Locate the cell with the specified text and output its (X, Y) center coordinate. 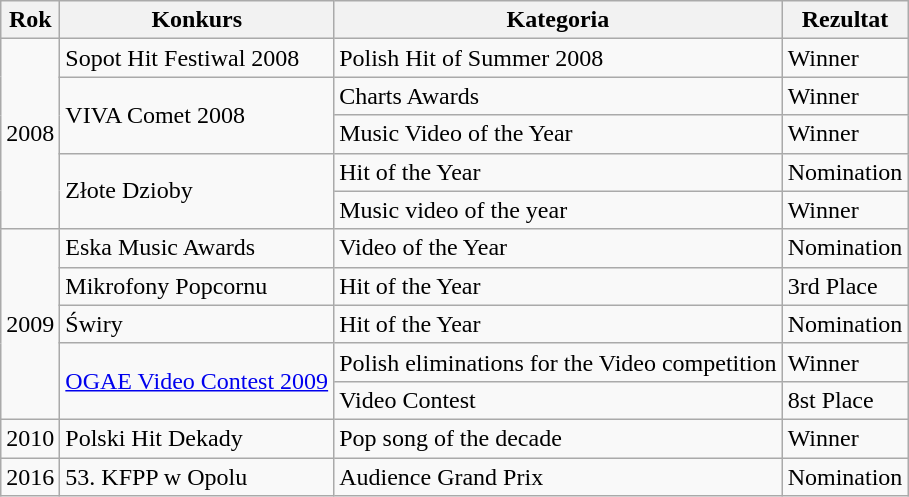
Rezultat (845, 20)
2008 (30, 134)
Video Contest (558, 400)
2009 (30, 324)
Music Video of the Year (558, 134)
Świry (197, 324)
3rd Place (845, 286)
OGAE Video Contest 2009 (197, 381)
Mikrofony Popcornu (197, 286)
Charts Awards (558, 96)
Rok (30, 20)
Konkurs (197, 20)
Kategoria (558, 20)
Polish Hit of Summer 2008 (558, 58)
Złote Dzioby (197, 191)
Audience Grand Prix (558, 477)
Sopot Hit Festiwal 2008 (197, 58)
Pop song of the decade (558, 438)
2010 (30, 438)
2016 (30, 477)
Polish eliminations for the Video competition (558, 362)
Video of the Year (558, 248)
53. KFPP w Opolu (197, 477)
VIVA Comet 2008 (197, 115)
Eska Music Awards (197, 248)
Polski Hit Dekady (197, 438)
Music video of the year (558, 210)
8st Place (845, 400)
